Identify which cell holds the provided text, then report its (x, y) central coordinate. 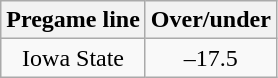
Pregame line (74, 20)
Over/under (210, 20)
–17.5 (210, 58)
Iowa State (74, 58)
